Scan for the cell matching the given text and deliver its [X, Y] coordinate at center. 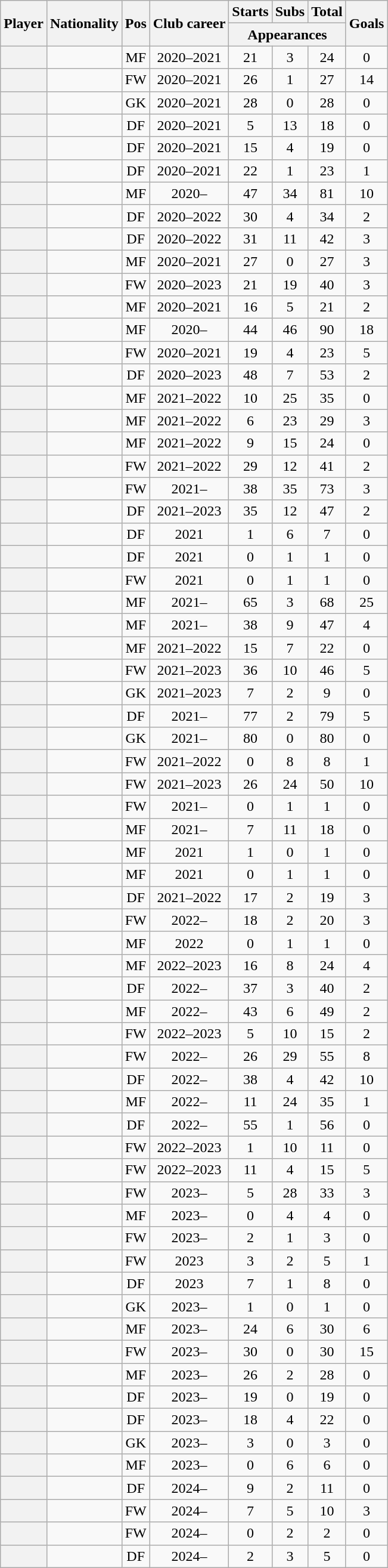
Subs [290, 12]
65 [250, 602]
56 [327, 1125]
50 [327, 784]
43 [250, 1011]
17 [250, 897]
Appearances [287, 35]
31 [250, 239]
81 [327, 193]
Player [24, 23]
Pos [136, 23]
73 [327, 489]
79 [327, 716]
20 [327, 920]
14 [367, 80]
49 [327, 1011]
77 [250, 716]
41 [327, 466]
2022 [190, 943]
Starts [250, 12]
90 [327, 330]
13 [290, 125]
37 [250, 988]
Total [327, 12]
44 [250, 330]
48 [250, 375]
Club career [190, 23]
33 [327, 1193]
53 [327, 375]
Goals [367, 23]
36 [250, 671]
68 [327, 602]
Nationality [84, 23]
